Return the (X, Y) coordinate for the center point of the cell that contains the specified text.  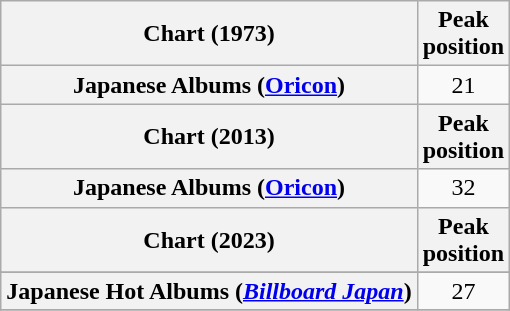
Chart (2023) (209, 240)
21 (463, 85)
Chart (1973) (209, 34)
27 (463, 291)
32 (463, 188)
Japanese Hot Albums (Billboard Japan) (209, 291)
Chart (2013) (209, 136)
